Pinpoint the cell where the given text exists, returning its [X, Y] midpoint coordinate. 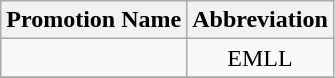
Promotion Name [94, 20]
Abbreviation [260, 20]
EMLL [260, 58]
